From the cell containing the given text, extract its center point as (x, y) coordinate. 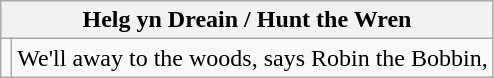
Helg yn Dreain / Hunt the Wren (247, 20)
We'll away to the woods, says Robin the Bobbin, (252, 58)
